Detect which cell encompasses the target text, then output its [X, Y] center coordinate. 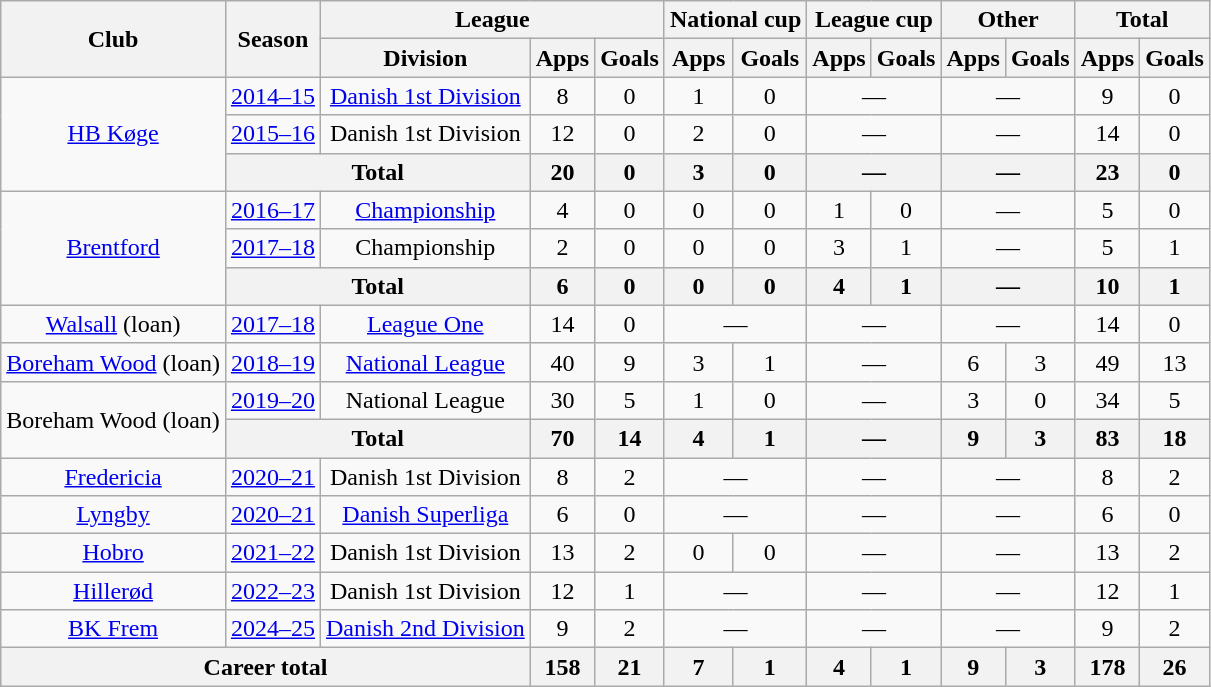
Hillerød [114, 591]
2016–17 [272, 210]
Hobro [114, 553]
30 [562, 400]
League [492, 20]
2021–22 [272, 553]
21 [630, 667]
18 [1175, 438]
7 [698, 667]
83 [1107, 438]
League cup [874, 20]
Club [114, 39]
49 [1107, 362]
10 [1107, 286]
2014–15 [272, 96]
League One [425, 324]
Walsall (loan) [114, 324]
2018–19 [272, 362]
2015–16 [272, 134]
Other [1008, 20]
70 [562, 438]
26 [1175, 667]
20 [562, 172]
Career total [266, 667]
178 [1107, 667]
Lyngby [114, 515]
2019–20 [272, 400]
National cup [735, 20]
158 [562, 667]
2024–25 [272, 629]
BK Frem [114, 629]
34 [1107, 400]
40 [562, 362]
Fredericia [114, 477]
2022–23 [272, 591]
Division [425, 58]
23 [1107, 172]
Brentford [114, 248]
Danish Superliga [425, 515]
Danish 2nd Division [425, 629]
HB Køge [114, 134]
Season [272, 39]
